Capture the cell that displays the provided text and extract its [x, y] central coordinate. 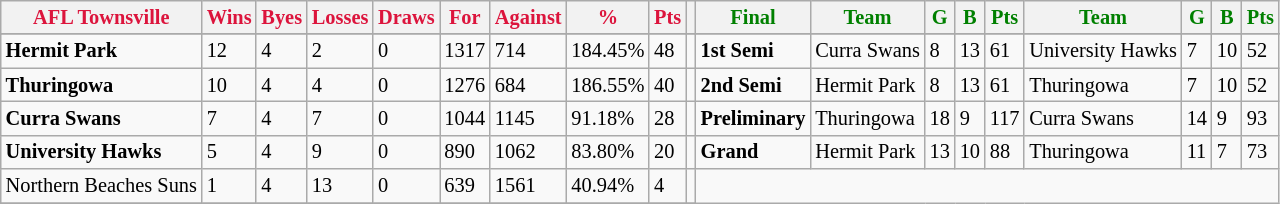
83.80% [608, 152]
Grand [754, 152]
1317 [465, 51]
12 [230, 51]
Against [528, 17]
2nd Semi [754, 85]
1145 [528, 118]
714 [528, 51]
88 [1004, 152]
1062 [528, 152]
1 [230, 186]
184.45% [608, 51]
1st Semi [754, 51]
93 [1260, 118]
20 [668, 152]
186.55% [608, 85]
Wins [230, 17]
48 [668, 51]
639 [465, 186]
73 [1260, 152]
Final [754, 17]
% [608, 17]
91.18% [608, 118]
Draws [406, 17]
Preliminary [754, 118]
Northern Beaches Suns [102, 186]
For [465, 17]
5 [230, 152]
2 [340, 51]
18 [940, 118]
890 [465, 152]
684 [528, 85]
1044 [465, 118]
14 [1197, 118]
28 [668, 118]
40 [668, 85]
117 [1004, 118]
11 [1197, 152]
1561 [528, 186]
Losses [340, 17]
40.94% [608, 186]
Byes [281, 17]
AFL Townsville [102, 17]
1276 [465, 85]
